Return [x, y] of the center of cell containing provided text 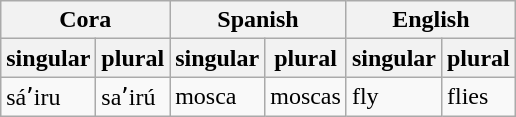
moscas [306, 97]
Cora [86, 20]
mosca [218, 97]
flies [478, 97]
sáʼiru [48, 97]
English [430, 20]
Spanish [258, 20]
saʼirú [133, 97]
fly [394, 97]
